Return the (x, y) coordinate for the center point of the cell that contains the specified text.  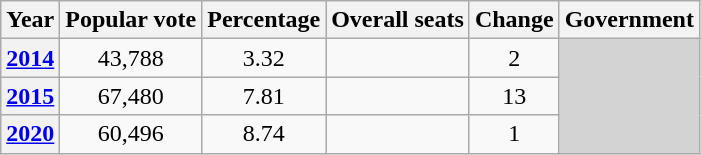
Government (629, 20)
3.32 (264, 58)
67,480 (131, 96)
2015 (30, 96)
Year (30, 20)
1 (514, 134)
60,496 (131, 134)
Percentage (264, 20)
2020 (30, 134)
Popular vote (131, 20)
2 (514, 58)
43,788 (131, 58)
7.81 (264, 96)
8.74 (264, 134)
Change (514, 20)
2014 (30, 58)
Overall seats (398, 20)
13 (514, 96)
